Output the [X, Y] coordinate of the center of the cell containing the given text.  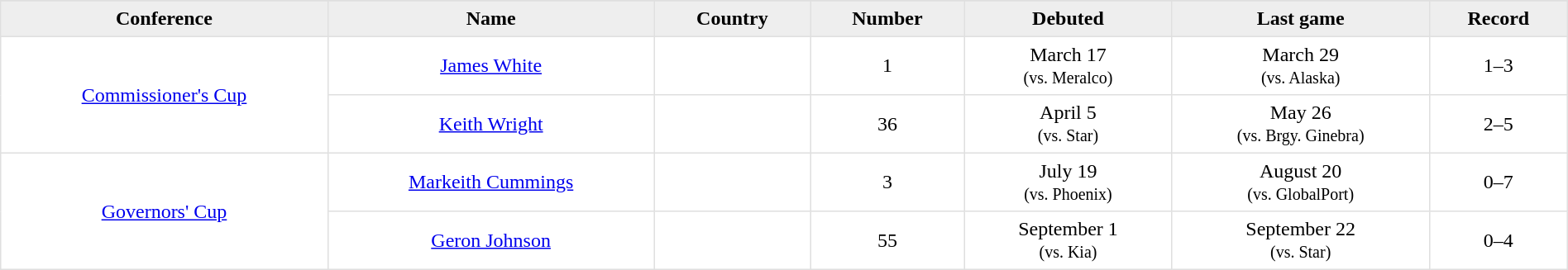
August 20(vs. GlobalPort) [1301, 182]
Governors' Cup [164, 211]
Record [1499, 19]
Geron Johnson [491, 240]
Debuted [1068, 19]
Conference [164, 19]
Number [887, 19]
March 17(vs. Meralco) [1068, 65]
1–3 [1499, 65]
Commissioner's Cup [164, 94]
3 [887, 182]
September 22(vs. Star) [1301, 240]
May 26(vs. Brgy. Ginebra) [1301, 124]
September 1(vs. Kia) [1068, 240]
James White [491, 65]
July 19(vs. Phoenix) [1068, 182]
April 5(vs. Star) [1068, 124]
Last game [1301, 19]
March 29(vs. Alaska) [1301, 65]
1 [887, 65]
Keith Wright [491, 124]
36 [887, 124]
Markeith Cummings [491, 182]
Country [733, 19]
0–7 [1499, 182]
Name [491, 19]
55 [887, 240]
2–5 [1499, 124]
0–4 [1499, 240]
